Extract the [X, Y] coordinate from the center of the cell holding the provided text.  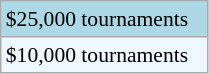
$25,000 tournaments [104, 19]
$10,000 tournaments [104, 55]
